Detect which cell encompasses the target text, then output its (X, Y) center coordinate. 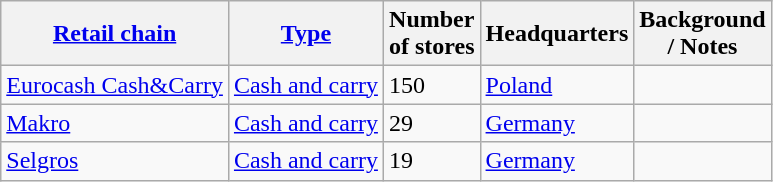
Retail chain (115, 34)
Type (306, 34)
Numberof stores (432, 34)
Makro (115, 123)
150 (432, 85)
19 (432, 161)
29 (432, 123)
Poland (557, 85)
Headquarters (557, 34)
Background/ Notes (702, 34)
Eurocash Cash&Carry (115, 85)
Selgros (115, 161)
